Return the [X, Y] coordinate for the center point of the cell that contains the specified text.  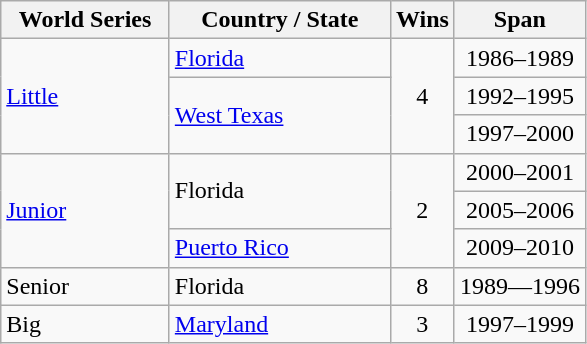
Maryland [280, 324]
Wins [422, 20]
Junior [86, 210]
2005–2006 [520, 210]
3 [422, 324]
8 [422, 286]
Big [86, 324]
Span [520, 20]
1989—1996 [520, 286]
World Series [86, 20]
1997–1999 [520, 324]
2009–2010 [520, 248]
Country / State [280, 20]
4 [422, 96]
Senior [86, 286]
West Texas [280, 115]
1986–1989 [520, 58]
1997–2000 [520, 134]
1992–1995 [520, 96]
Little [86, 96]
Puerto Rico [280, 248]
2 [422, 210]
2000–2001 [520, 172]
